For the text-containing cell, return its midpoint in (X, Y) coordinate format. 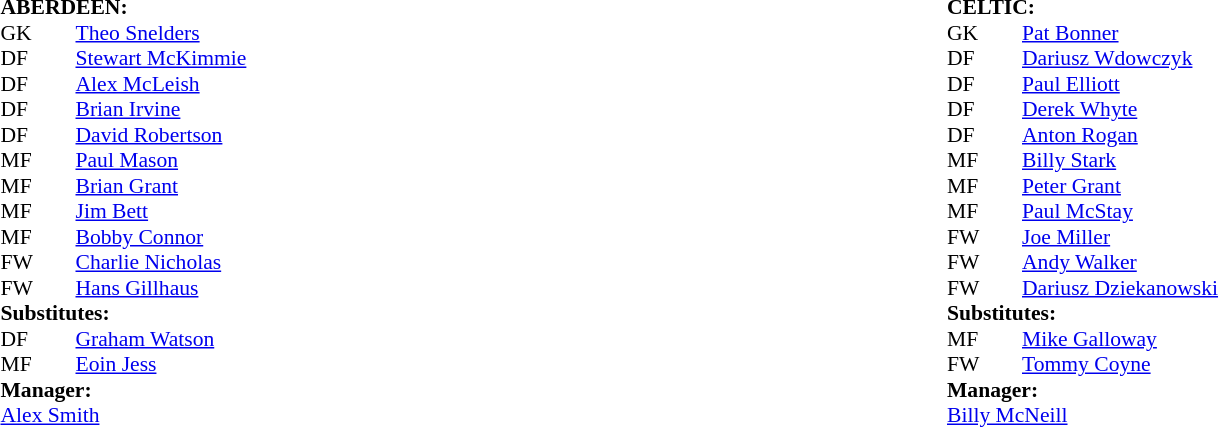
Eoin Jess (162, 365)
Bobby Connor (162, 237)
Theo Snelders (162, 33)
Dariusz Dziekanowski (1120, 288)
Peter Grant (1120, 186)
Jim Bett (162, 211)
Charlie Nicholas (162, 263)
Hans Gillhaus (162, 288)
Dariusz Wdowczyk (1120, 59)
Alex McLeish (162, 84)
Mike Galloway (1120, 339)
Stewart McKimmie (162, 59)
Anton Rogan (1120, 135)
Billy Stark (1120, 161)
David Robertson (162, 135)
Brian Grant (162, 186)
Tommy Coyne (1120, 365)
Paul McStay (1120, 211)
Andy Walker (1120, 263)
Brian Irvine (162, 109)
Pat Bonner (1120, 33)
Derek Whyte (1120, 109)
Joe Miller (1120, 237)
Graham Watson (162, 339)
Paul Mason (162, 161)
Paul Elliott (1120, 84)
